Return [X, Y] of the center of cell containing provided text 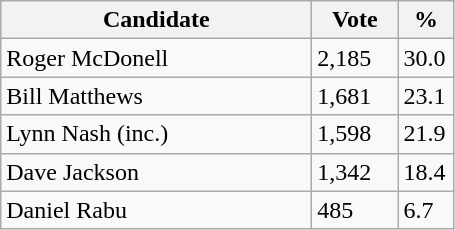
30.0 [426, 58]
Dave Jackson [156, 172]
2,185 [355, 58]
1,342 [355, 172]
23.1 [426, 96]
Daniel Rabu [156, 210]
Bill Matthews [156, 96]
Vote [355, 20]
485 [355, 210]
Roger McDonell [156, 58]
Lynn Nash (inc.) [156, 134]
1,681 [355, 96]
6.7 [426, 210]
1,598 [355, 134]
21.9 [426, 134]
18.4 [426, 172]
% [426, 20]
Candidate [156, 20]
